Scan for the cell matching the given text and deliver its (X, Y) coordinate at center. 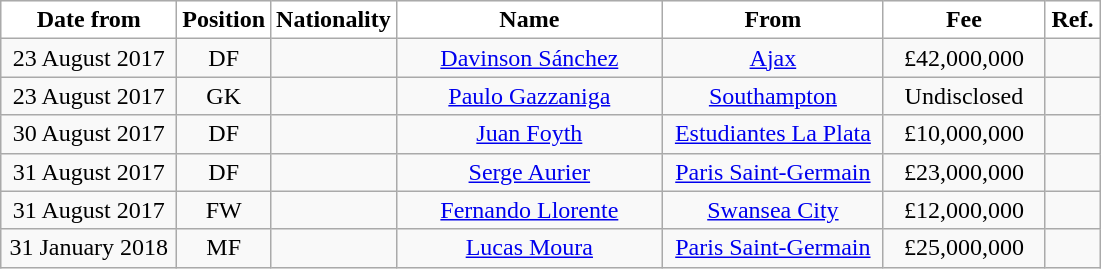
Estudiantes La Plata (772, 134)
Davinson Sánchez (529, 58)
Fernando Llorente (529, 210)
Position (224, 20)
30 August 2017 (89, 134)
MF (224, 248)
Swansea City (772, 210)
£25,000,000 (964, 248)
Paulo Gazzaniga (529, 96)
Ref. (1072, 20)
Ajax (772, 58)
31 January 2018 (89, 248)
Juan Foyth (529, 134)
Undisclosed (964, 96)
Fee (964, 20)
From (772, 20)
£12,000,000 (964, 210)
FW (224, 210)
£23,000,000 (964, 172)
GK (224, 96)
Lucas Moura (529, 248)
Name (529, 20)
£42,000,000 (964, 58)
Southampton (772, 96)
Date from (89, 20)
Nationality (334, 20)
Serge Aurier (529, 172)
£10,000,000 (964, 134)
